Provide the [x, y] coordinate of the cell's center where the given text is located.  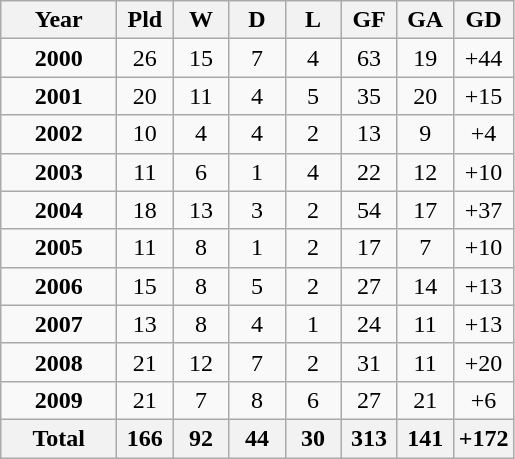
35 [369, 96]
19 [425, 58]
GA [425, 20]
+4 [484, 134]
44 [257, 438]
Year [59, 20]
313 [369, 438]
+44 [484, 58]
+6 [484, 400]
2009 [59, 400]
63 [369, 58]
2004 [59, 210]
+37 [484, 210]
+20 [484, 362]
2003 [59, 172]
141 [425, 438]
2001 [59, 96]
14 [425, 286]
26 [145, 58]
166 [145, 438]
31 [369, 362]
24 [369, 324]
2006 [59, 286]
18 [145, 210]
2008 [59, 362]
GD [484, 20]
2005 [59, 248]
30 [313, 438]
+15 [484, 96]
9 [425, 134]
10 [145, 134]
2000 [59, 58]
22 [369, 172]
2007 [59, 324]
GF [369, 20]
2002 [59, 134]
3 [257, 210]
D [257, 20]
54 [369, 210]
Pld [145, 20]
L [313, 20]
92 [201, 438]
W [201, 20]
Total [59, 438]
+172 [484, 438]
